Extract the [x, y] coordinate from the center of the cell holding the provided text.  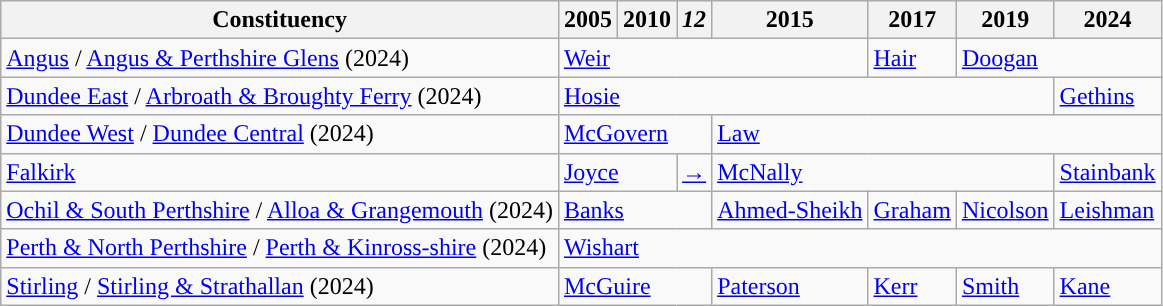
Paterson [790, 286]
Kane [1108, 286]
Falkirk [280, 172]
Hosie [806, 96]
Stainbank [1108, 172]
2024 [1108, 20]
2017 [912, 20]
Ochil & South Perthshire / Alloa & Grangemouth (2024) [280, 210]
→ [694, 172]
Nicolson [1005, 210]
Gethins [1108, 96]
Graham [912, 210]
McGuire [634, 286]
2010 [646, 20]
Leishman [1108, 210]
Wishart [860, 248]
Perth & North Perthshire / Perth & Kinross-shire (2024) [280, 248]
Angus / Angus & Perthshire Glens (2024) [280, 58]
Banks [634, 210]
2015 [790, 20]
Dundee West / Dundee Central (2024) [280, 134]
Joyce [617, 172]
Stirling / Stirling & Strathallan (2024) [280, 286]
2019 [1005, 20]
McGovern [634, 134]
Dundee East / Arbroath & Broughty Ferry (2024) [280, 96]
Smith [1005, 286]
Hair [912, 58]
Doogan [1058, 58]
2005 [588, 20]
12 [694, 20]
Kerr [912, 286]
Weir [713, 58]
Law [937, 134]
Constituency [280, 20]
McNally [883, 172]
Ahmed-Sheikh [790, 210]
